Identify which cell holds the provided text, then report its (X, Y) central coordinate. 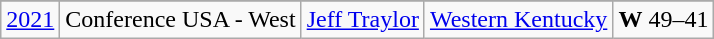
Conference USA - West (180, 20)
Jeff Traylor (362, 20)
Western Kentucky (518, 20)
2021 (30, 20)
W 49–41 (664, 20)
